Identify which cell holds the provided text, then report its [X, Y] central coordinate. 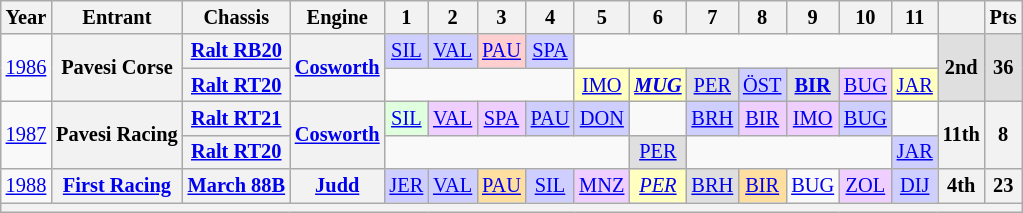
11th [962, 134]
Engine [338, 17]
March 88B [236, 186]
5 [602, 17]
4th [962, 186]
ÖST [762, 85]
First Racing [116, 186]
36 [1004, 68]
1 [407, 17]
4 [550, 17]
1988 [26, 186]
3 [502, 17]
MUG [658, 85]
JER [407, 186]
Pavesi Racing [116, 134]
DIJ [915, 186]
9 [812, 17]
11 [915, 17]
1987 [26, 134]
Judd [338, 186]
Ralt RT21 [236, 118]
10 [866, 17]
23 [1004, 186]
Ralt RB20 [236, 51]
Chassis [236, 17]
DON [602, 118]
Pavesi Corse [116, 68]
Entrant [116, 17]
Year [26, 17]
6 [658, 17]
1986 [26, 68]
ZOL [866, 186]
2 [452, 17]
7 [713, 17]
2nd [962, 68]
MNZ [602, 186]
Pts [1004, 17]
